Return the [X, Y] coordinate for the center point of the cell that contains the specified text.  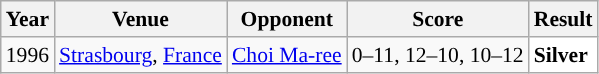
Opponent [287, 19]
Venue [140, 19]
Silver [564, 55]
Strasbourg, France [140, 55]
1996 [28, 55]
Score [438, 19]
Choi Ma-ree [287, 55]
Result [564, 19]
Year [28, 19]
0–11, 12–10, 10–12 [438, 55]
